Find where the given text appears and provide that cell's center as (X, Y) coordinate. 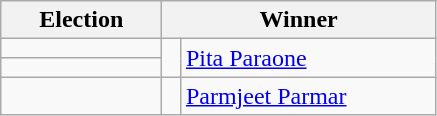
Winner (299, 20)
Parmjeet Parmar (308, 96)
Election (82, 20)
Pita Paraone (308, 58)
